Determine the (X, Y) coordinate at the center of the cell enclosing the given text.  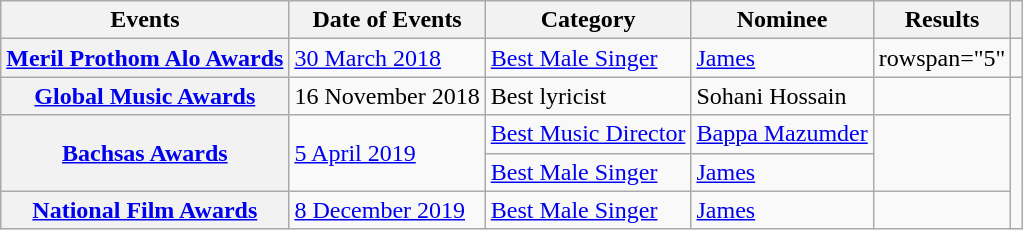
Best lyricist (588, 96)
Date of Events (387, 20)
Meril Prothom Alo Awards (145, 58)
Nominee (782, 20)
Events (145, 20)
Sohani Hossain (782, 96)
8 December 2019 (387, 210)
Results (942, 20)
30 March 2018 (387, 58)
Category (588, 20)
National Film Awards (145, 210)
rowspan="5" (942, 58)
5 April 2019 (387, 153)
Bappa Mazumder (782, 134)
Best Music Director (588, 134)
Bachsas Awards (145, 153)
Global Music Awards (145, 96)
16 November 2018 (387, 96)
